Output the (X, Y) coordinate of the center of the cell containing the given text.  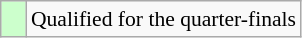
Qualified for the quarter-finals (164, 19)
